Detect which cell encompasses the target text, then output its (X, Y) center coordinate. 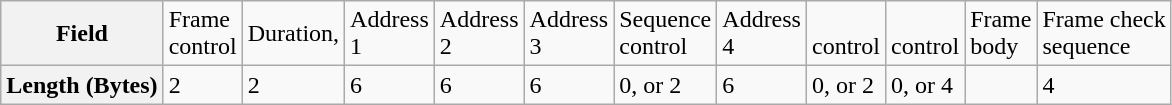
Frame control (202, 34)
Frame body (1001, 34)
4 (1104, 85)
Address 1 (390, 34)
Length (Bytes) (82, 85)
Field (82, 34)
Frame check sequence (1104, 34)
Address 3 (569, 34)
Address 4 (762, 34)
0, or 4 (926, 85)
Duration, (293, 34)
Sequence control (666, 34)
Address 2 (479, 34)
